Determine the [X, Y] coordinate at the center of the cell enclosing the given text.  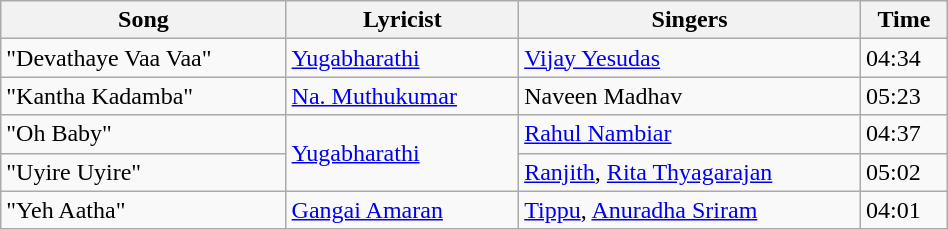
04:37 [904, 134]
"Uyire Uyire" [144, 172]
Tippu, Anuradha Sriram [690, 210]
Na. Muthukumar [402, 96]
Lyricist [402, 20]
Singers [690, 20]
04:01 [904, 210]
"Yeh Aatha" [144, 210]
05:23 [904, 96]
Naveen Madhav [690, 96]
Song [144, 20]
05:02 [904, 172]
"Kantha Kadamba" [144, 96]
Gangai Amaran [402, 210]
Vijay Yesudas [690, 58]
Rahul Nambiar [690, 134]
"Devathaye Vaa Vaa" [144, 58]
Ranjith, Rita Thyagarajan [690, 172]
Time [904, 20]
"Oh Baby" [144, 134]
04:34 [904, 58]
